From the cell containing the given text, extract its center point as [X, Y] coordinate. 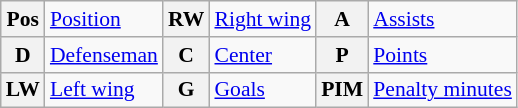
PIM [342, 90]
C [186, 55]
Points [442, 55]
RW [186, 19]
Pos [23, 19]
Right wing [262, 19]
Position [104, 19]
LW [23, 90]
G [186, 90]
A [342, 19]
Goals [262, 90]
Left wing [104, 90]
Assists [442, 19]
Penalty minutes [442, 90]
Defenseman [104, 55]
D [23, 55]
Center [262, 55]
P [342, 55]
